Pinpoint the cell where the given text exists, returning its [X, Y] midpoint coordinate. 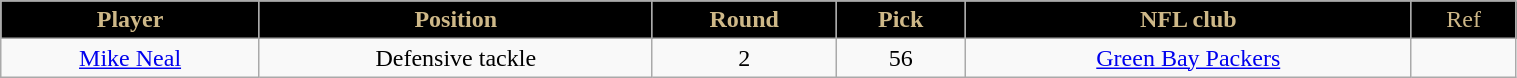
Green Bay Packers [1188, 58]
Round [744, 20]
Ref [1464, 20]
Defensive tackle [456, 58]
56 [900, 58]
NFL club [1188, 20]
2 [744, 58]
Position [456, 20]
Player [130, 20]
Pick [900, 20]
Mike Neal [130, 58]
